Provide the [X, Y] coordinate of the cell's center where the given text is located.  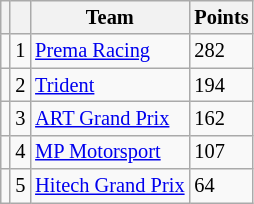
5 [20, 186]
Trident [110, 85]
Team [110, 17]
194 [221, 85]
2 [20, 85]
Hitech Grand Prix [110, 186]
Prema Racing [110, 51]
3 [20, 118]
282 [221, 51]
MP Motorsport [110, 152]
4 [20, 152]
1 [20, 51]
64 [221, 186]
Points [221, 17]
107 [221, 152]
ART Grand Prix [110, 118]
162 [221, 118]
